Identify which cell holds the provided text, then report its [x, y] central coordinate. 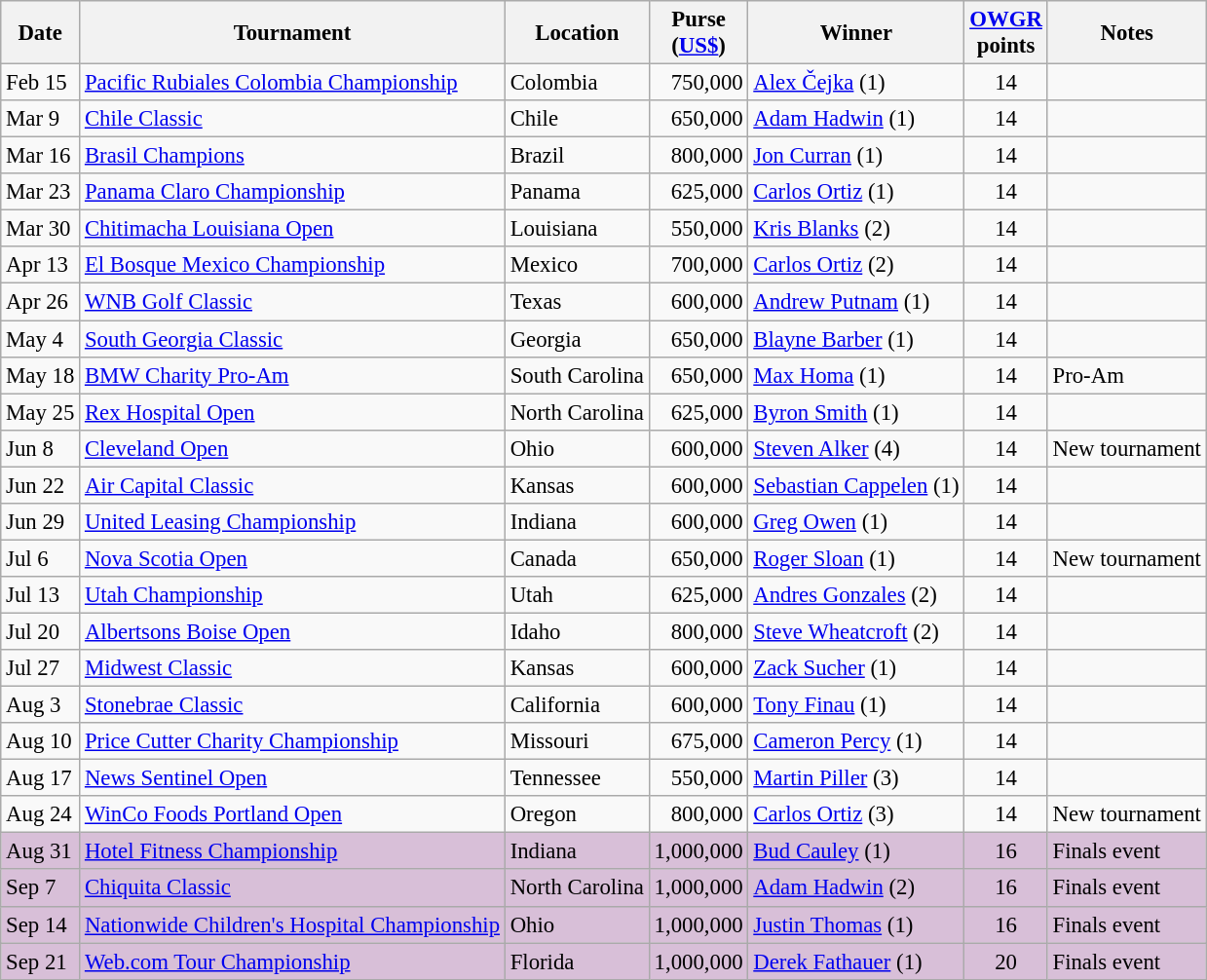
Cameron Percy (1) [856, 741]
May 4 [41, 339]
United Leasing Championship [292, 522]
Panama [577, 192]
BMW Charity Pro-Am [292, 375]
Sep 7 [41, 888]
Mar 30 [41, 229]
May 18 [41, 375]
Nova Scotia Open [292, 558]
20 [1005, 961]
Andres Gonzales (2) [856, 595]
Purse(US$) [698, 33]
Jun 29 [41, 522]
Apr 26 [41, 302]
Oregon [577, 814]
700,000 [698, 266]
Derek Fathauer (1) [856, 961]
Bud Cauley (1) [856, 851]
Martin Piller (3) [856, 778]
Price Cutter Charity Championship [292, 741]
Brazil [577, 156]
Colombia [577, 83]
Chile [577, 119]
Hotel Fitness Championship [292, 851]
Albertsons Boise Open [292, 631]
Location [577, 33]
Aug 10 [41, 741]
Midwest Classic [292, 668]
Adam Hadwin (1) [856, 119]
Apr 13 [41, 266]
Aug 3 [41, 705]
Winner [856, 33]
Aug 24 [41, 814]
Greg Owen (1) [856, 522]
Utah Championship [292, 595]
Jul 27 [41, 668]
Mar 23 [41, 192]
Canada [577, 558]
Jul 13 [41, 595]
Alex Čejka (1) [856, 83]
Cleveland Open [292, 448]
Jon Curran (1) [856, 156]
California [577, 705]
OWGRpoints [1005, 33]
Notes [1126, 33]
Carlos Ortiz (1) [856, 192]
Tennessee [577, 778]
Chiquita Classic [292, 888]
Sebastian Cappelen (1) [856, 485]
Feb 15 [41, 83]
Web.com Tour Championship [292, 961]
Max Homa (1) [856, 375]
Nationwide Children's Hospital Championship [292, 924]
Mar 16 [41, 156]
Andrew Putnam (1) [856, 302]
Jul 20 [41, 631]
Pro-Am [1126, 375]
Utah [577, 595]
Date [41, 33]
Jun 8 [41, 448]
Sep 14 [41, 924]
Georgia [577, 339]
Louisiana [577, 229]
Missouri [577, 741]
Chitimacha Louisiana Open [292, 229]
Jul 6 [41, 558]
News Sentinel Open [292, 778]
Roger Sloan (1) [856, 558]
South Georgia Classic [292, 339]
Texas [577, 302]
Kris Blanks (2) [856, 229]
Blayne Barber (1) [856, 339]
Brasil Champions [292, 156]
WinCo Foods Portland Open [292, 814]
Panama Claro Championship [292, 192]
Pacific Rubiales Colombia Championship [292, 83]
Byron Smith (1) [856, 412]
Carlos Ortiz (3) [856, 814]
Chile Classic [292, 119]
Mexico [577, 266]
Steven Alker (4) [856, 448]
Justin Thomas (1) [856, 924]
Tony Finau (1) [856, 705]
Steve Wheatcroft (2) [856, 631]
Adam Hadwin (2) [856, 888]
Aug 17 [41, 778]
May 25 [41, 412]
Idaho [577, 631]
Aug 31 [41, 851]
Rex Hospital Open [292, 412]
Stonebrae Classic [292, 705]
675,000 [698, 741]
Zack Sucher (1) [856, 668]
Tournament [292, 33]
Florida [577, 961]
WNB Golf Classic [292, 302]
Air Capital Classic [292, 485]
Jun 22 [41, 485]
750,000 [698, 83]
Sep 21 [41, 961]
El Bosque Mexico Championship [292, 266]
Carlos Ortiz (2) [856, 266]
Mar 9 [41, 119]
South Carolina [577, 375]
